Pinpoint the cell where the given text exists, returning its [X, Y] midpoint coordinate. 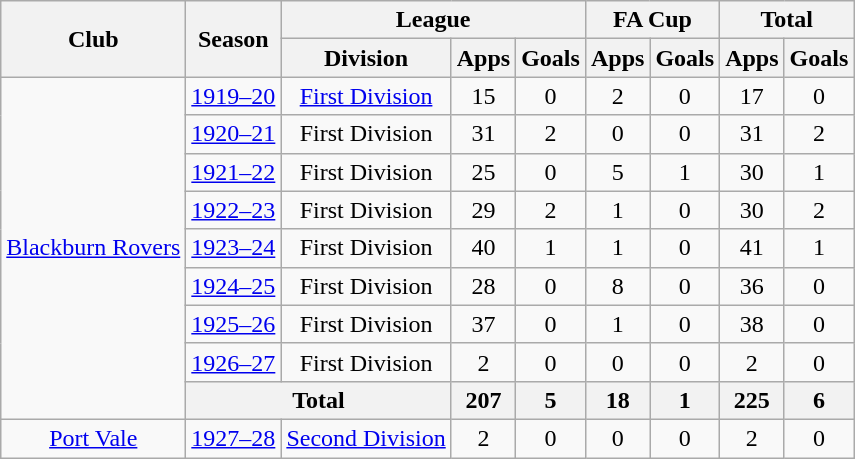
1927–28 [234, 438]
1920–21 [234, 134]
Division [366, 58]
1921–22 [234, 172]
1923–24 [234, 248]
1922–23 [234, 210]
37 [483, 324]
25 [483, 172]
207 [483, 400]
Port Vale [94, 438]
225 [752, 400]
1925–26 [234, 324]
1919–20 [234, 96]
6 [819, 400]
38 [752, 324]
40 [483, 248]
28 [483, 286]
Club [94, 39]
17 [752, 96]
18 [617, 400]
Season [234, 39]
36 [752, 286]
Second Division [366, 438]
8 [617, 286]
1924–25 [234, 286]
1926–27 [234, 362]
League [434, 20]
FA Cup [652, 20]
Blackburn Rovers [94, 248]
41 [752, 248]
29 [483, 210]
15 [483, 96]
